For the text-containing cell, return its midpoint in [x, y] coordinate format. 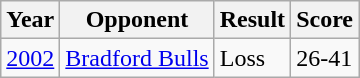
2002 [30, 58]
Bradford Bulls [137, 58]
Year [30, 20]
26-41 [325, 58]
Score [325, 20]
Opponent [137, 20]
Result [252, 20]
Loss [252, 58]
